For the text-containing cell, return its midpoint in (X, Y) coordinate format. 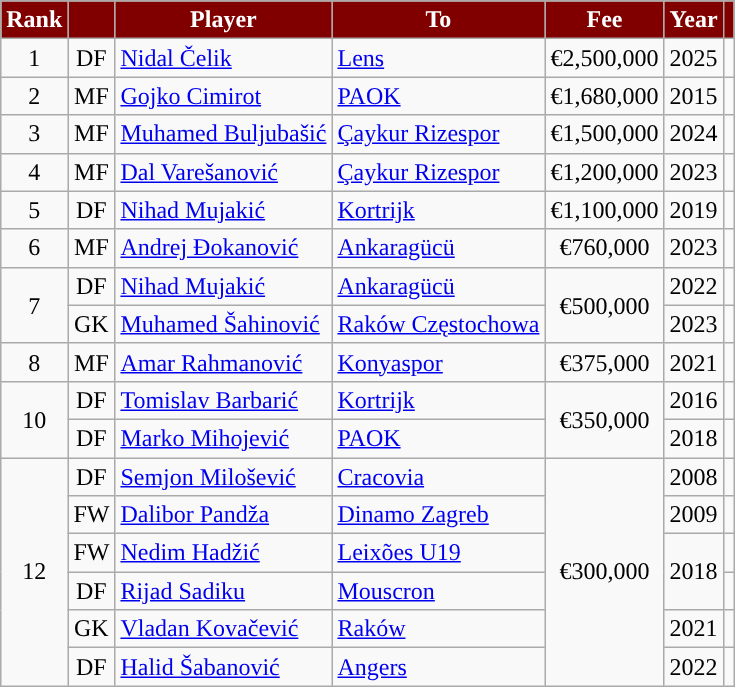
2009 (694, 515)
3 (34, 134)
Dinamo Zagreb (438, 515)
Konyaspor (438, 362)
€1,200,000 (604, 172)
Muhamed Šahinović (224, 324)
Cracovia (438, 477)
2008 (694, 477)
Nedim Hadžić (224, 553)
Semjon Milošević (224, 477)
2025 (694, 58)
€300,000 (604, 572)
€1,500,000 (604, 134)
€1,680,000 (604, 96)
1 (34, 58)
Dal Varešanović (224, 172)
Angers (438, 667)
Raków Częstochowa (438, 324)
Muhamed Buljubašić (224, 134)
2019 (694, 210)
Rank (34, 20)
Rijad Sadiku (224, 591)
2016 (694, 400)
€500,000 (604, 305)
5 (34, 210)
Gojko Cimirot (224, 96)
Halid Šabanović (224, 667)
Raków (438, 629)
€760,000 (604, 248)
Tomislav Barbarić (224, 400)
10 (34, 419)
Fee (604, 20)
2024 (694, 134)
12 (34, 572)
Vladan Kovačević (224, 629)
4 (34, 172)
Leixões U19 (438, 553)
Dalibor Pandža (224, 515)
2 (34, 96)
€350,000 (604, 419)
2015 (694, 96)
Year (694, 20)
6 (34, 248)
€1,100,000 (604, 210)
Mouscron (438, 591)
€2,500,000 (604, 58)
7 (34, 305)
Nidal Čelik (224, 58)
Marko Mihojević (224, 438)
Lens (438, 58)
Player (224, 20)
€375,000 (604, 362)
Amar Rahmanović (224, 362)
8 (34, 362)
Andrej Đokanović (224, 248)
To (438, 20)
